Identify which cell holds the provided text, then report its [X, Y] central coordinate. 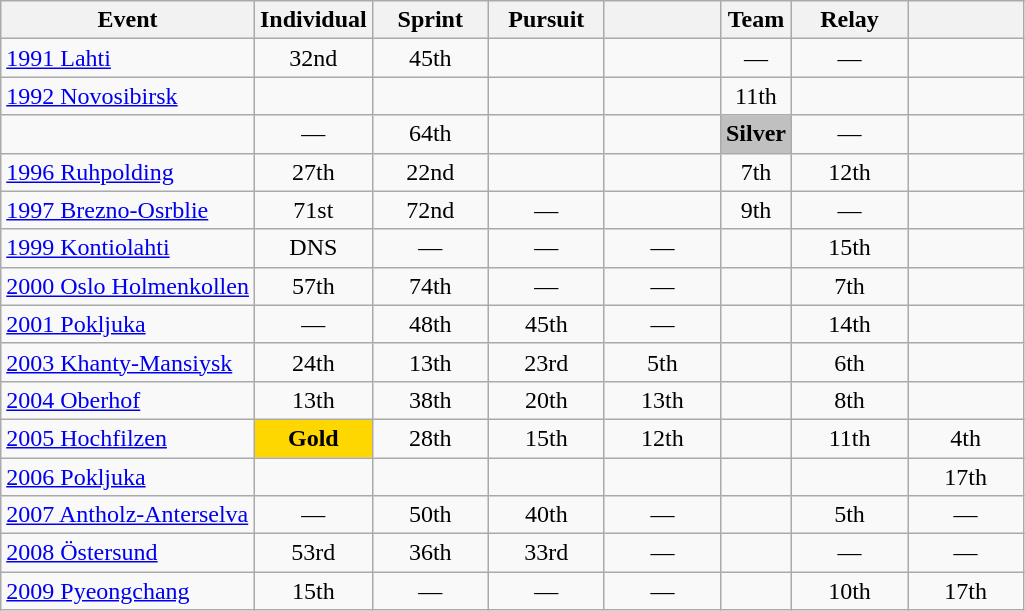
Team [756, 20]
24th [313, 362]
22nd [430, 172]
2008 Östersund [128, 553]
64th [430, 134]
1997 Brezno-Osrblie [128, 210]
23rd [546, 362]
40th [546, 515]
6th [850, 362]
50th [430, 515]
9th [756, 210]
32nd [313, 58]
74th [430, 286]
2001 Pokljuka [128, 324]
2004 Oberhof [128, 400]
71st [313, 210]
2006 Pokljuka [128, 477]
Silver [756, 134]
14th [850, 324]
4th [966, 438]
38th [430, 400]
2009 Pyeongchang [128, 591]
20th [546, 400]
53rd [313, 553]
10th [850, 591]
48th [430, 324]
1991 Lahti [128, 58]
72nd [430, 210]
Event [128, 20]
27th [313, 172]
1992 Novosibirsk [128, 96]
2000 Oslo Holmenkollen [128, 286]
Relay [850, 20]
1999 Kontiolahti [128, 248]
Individual [313, 20]
2003 Khanty-Mansiysk [128, 362]
Gold [313, 438]
28th [430, 438]
33rd [546, 553]
Pursuit [546, 20]
57th [313, 286]
2005 Hochfilzen [128, 438]
36th [430, 553]
8th [850, 400]
2007 Antholz-Anterselva [128, 515]
1996 Ruhpolding [128, 172]
Sprint [430, 20]
DNS [313, 248]
